Determine the [x, y] coordinate at the center of the cell enclosing the given text.  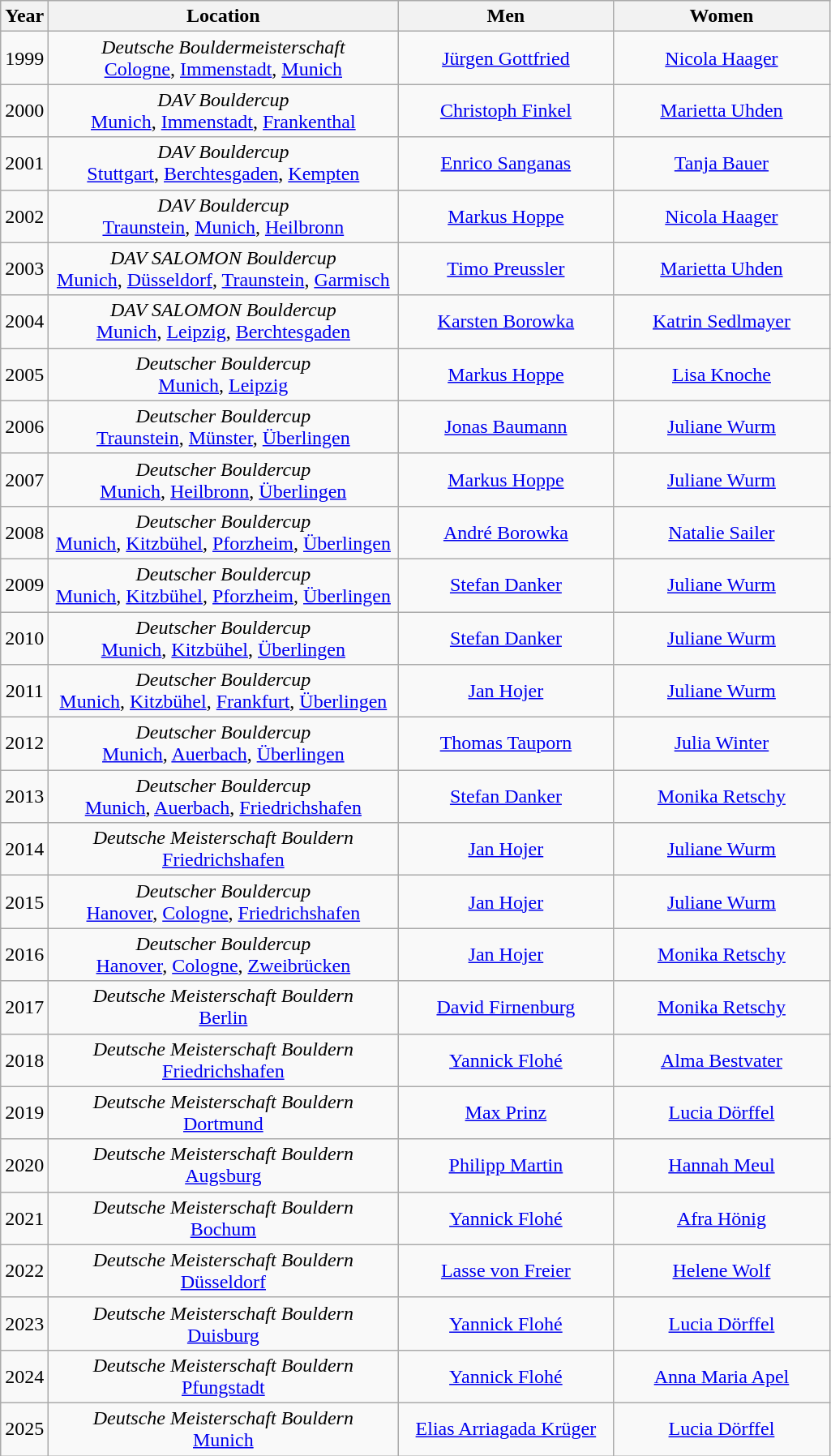
Julia Winter [722, 744]
Deutsche BouldermeisterschaftCologne, Immenstadt, Munich [224, 58]
2024 [24, 1377]
Jonas Baumann [506, 426]
2004 [24, 321]
Deutscher BouldercupMunich, Kitzbühel, Frankfurt, Überlingen [224, 691]
2011 [24, 691]
Lasse von Freier [506, 1271]
2012 [24, 744]
Women [722, 16]
2005 [24, 375]
1999 [24, 58]
Lisa Knoche [722, 375]
2002 [24, 216]
Deutscher BouldercupHanover, Cologne, Friedrichshafen [224, 901]
DAV BouldercupStuttgart, Berchtesgaden, Kempten [224, 164]
Deutsche Meisterschaft BouldernMunich [224, 1428]
2022 [24, 1271]
2023 [24, 1323]
Christoph Finkel [506, 110]
Anna Maria Apel [722, 1377]
David Firnenburg [506, 1007]
2013 [24, 796]
Thomas Tauporn [506, 744]
Natalie Sailer [722, 532]
André Borowka [506, 532]
Deutsche Meisterschaft BouldernBochum [224, 1218]
Deutsche Meisterschaft BouldernDuisburg [224, 1323]
2000 [24, 110]
Deutscher BouldercupMunich, Auerbach, Friedrichshafen [224, 796]
Deutsche Meisterschaft BouldernBerlin [224, 1007]
Timo Preussler [506, 269]
Alma Bestvater [722, 1060]
2010 [24, 637]
2009 [24, 585]
2006 [24, 426]
Max Prinz [506, 1112]
2014 [24, 850]
DAV SALOMON BouldercupMunich, Leipzig, Berchtesgaden [224, 321]
Enrico Sanganas [506, 164]
Year [24, 16]
Deutscher BouldercupTraunstein, Münster, Überlingen [224, 426]
2017 [24, 1007]
2015 [24, 901]
Deutscher BouldercupHanover, Cologne, Zweibrücken [224, 955]
Deutscher BouldercupMunich, Heilbronn, Überlingen [224, 480]
Afra Hönig [722, 1218]
2001 [24, 164]
Elias Arriagada Krüger [506, 1428]
Karsten Borowka [506, 321]
Helene Wolf [722, 1271]
Philipp Martin [506, 1166]
Katrin Sedlmayer [722, 321]
Deutsche Meisterschaft BouldernDortmund [224, 1112]
2008 [24, 532]
2021 [24, 1218]
DAV BouldercupMunich, Immenstadt, Frankenthal [224, 110]
Deutsche Meisterschaft BouldernPfungstadt [224, 1377]
Jürgen Gottfried [506, 58]
2018 [24, 1060]
2003 [24, 269]
2007 [24, 480]
Deutscher BouldercupMunich, Kitzbühel, Überlingen [224, 637]
2019 [24, 1112]
Deutsche Meisterschaft BouldernAugsburg [224, 1166]
2025 [24, 1428]
Deutscher BouldercupMunich, Auerbach, Überlingen [224, 744]
2016 [24, 955]
Deutscher BouldercupMunich, Leipzig [224, 375]
Men [506, 16]
Location [224, 16]
Deutsche Meisterschaft BouldernDüsseldorf [224, 1271]
DAV BouldercupTraunstein, Munich, Heilbronn [224, 216]
DAV SALOMON BouldercupMunich, Düsseldorf, Traunstein, Garmisch [224, 269]
Hannah Meul [722, 1166]
2020 [24, 1166]
Tanja Bauer [722, 164]
